From the cell containing the given text, extract its center point as (x, y) coordinate. 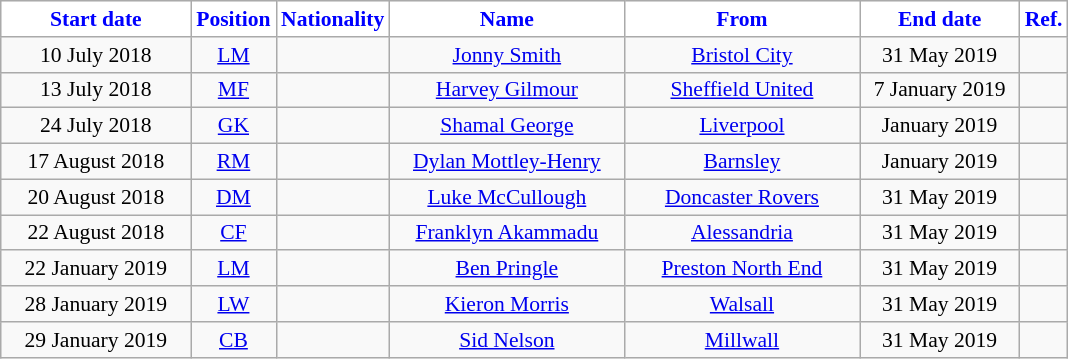
Name (506, 19)
Position (234, 19)
24 July 2018 (96, 126)
7 January 2019 (940, 90)
From (742, 19)
GK (234, 126)
Ben Pringle (506, 269)
Bristol City (742, 55)
29 January 2019 (96, 340)
Sid Nelson (506, 340)
Jonny Smith (506, 55)
End date (940, 19)
Shamal George (506, 126)
Liverpool (742, 126)
Kieron Morris (506, 304)
Millwall (742, 340)
Ref. (1044, 19)
Start date (96, 19)
22 August 2018 (96, 233)
CB (234, 340)
CF (234, 233)
22 January 2019 (96, 269)
Barnsley (742, 162)
Luke McCullough (506, 197)
Alessandria (742, 233)
Harvey Gilmour (506, 90)
28 January 2019 (96, 304)
RM (234, 162)
Preston North End (742, 269)
17 August 2018 (96, 162)
Doncaster Rovers (742, 197)
10 July 2018 (96, 55)
MF (234, 90)
Nationality (332, 19)
DM (234, 197)
Walsall (742, 304)
Sheffield United (742, 90)
13 July 2018 (96, 90)
20 August 2018 (96, 197)
Dylan Mottley-Henry (506, 162)
Franklyn Akammadu (506, 233)
LW (234, 304)
